Return the [x, y] coordinate for the center point of the cell that contains the specified text.  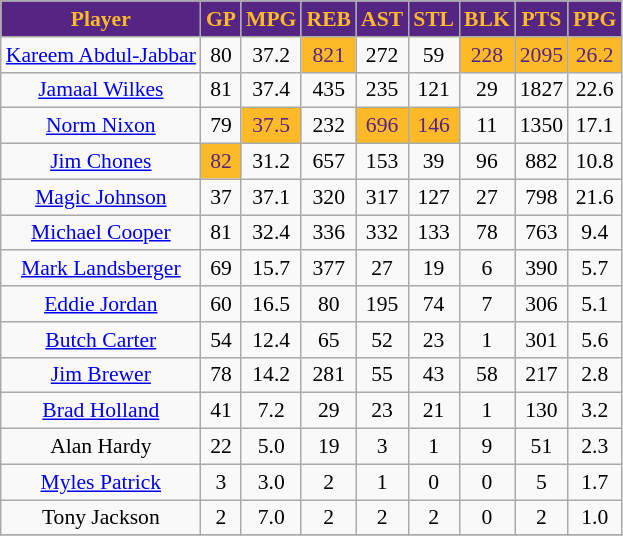
37.5 [271, 126]
9 [487, 447]
1.7 [594, 482]
12.4 [271, 340]
22.6 [594, 90]
10.8 [594, 162]
Magic Johnson [101, 197]
306 [542, 304]
31.2 [271, 162]
14.2 [271, 375]
69 [221, 269]
657 [328, 162]
BLK [487, 19]
52 [382, 340]
3.2 [594, 411]
336 [328, 233]
60 [221, 304]
6 [487, 269]
320 [328, 197]
Jamaal Wilkes [101, 90]
195 [382, 304]
39 [434, 162]
PPG [594, 19]
Kareem Abdul-Jabbar [101, 55]
153 [382, 162]
332 [382, 233]
1350 [542, 126]
22 [221, 447]
2.3 [594, 447]
Norm Nixon [101, 126]
21 [434, 411]
Alan Hardy [101, 447]
21.6 [594, 197]
281 [328, 375]
228 [487, 55]
5 [542, 482]
59 [434, 55]
7.0 [271, 518]
882 [542, 162]
96 [487, 162]
79 [221, 126]
17.1 [594, 126]
232 [328, 126]
1.0 [594, 518]
5.7 [594, 269]
9.4 [594, 233]
37.4 [271, 90]
STL [434, 19]
51 [542, 447]
82 [221, 162]
821 [328, 55]
763 [542, 233]
2095 [542, 55]
26.2 [594, 55]
127 [434, 197]
133 [434, 233]
AST [382, 19]
301 [542, 340]
41 [221, 411]
Butch Carter [101, 340]
272 [382, 55]
390 [542, 269]
54 [221, 340]
2.8 [594, 375]
58 [487, 375]
130 [542, 411]
37 [221, 197]
5.1 [594, 304]
GP [221, 19]
Jim Chones [101, 162]
Player [101, 19]
1827 [542, 90]
Mark Landsberger [101, 269]
121 [434, 90]
5.6 [594, 340]
Jim Brewer [101, 375]
317 [382, 197]
5.0 [271, 447]
217 [542, 375]
PTS [542, 19]
32.4 [271, 233]
Michael Cooper [101, 233]
235 [382, 90]
16.5 [271, 304]
Eddie Jordan [101, 304]
Myles Patrick [101, 482]
37.1 [271, 197]
3.0 [271, 482]
798 [542, 197]
Brad Holland [101, 411]
REB [328, 19]
11 [487, 126]
43 [434, 375]
37.2 [271, 55]
435 [328, 90]
7 [487, 304]
7.2 [271, 411]
55 [382, 375]
Tony Jackson [101, 518]
696 [382, 126]
377 [328, 269]
MPG [271, 19]
146 [434, 126]
65 [328, 340]
74 [434, 304]
15.7 [271, 269]
